Return (x, y) of the center of cell containing provided text 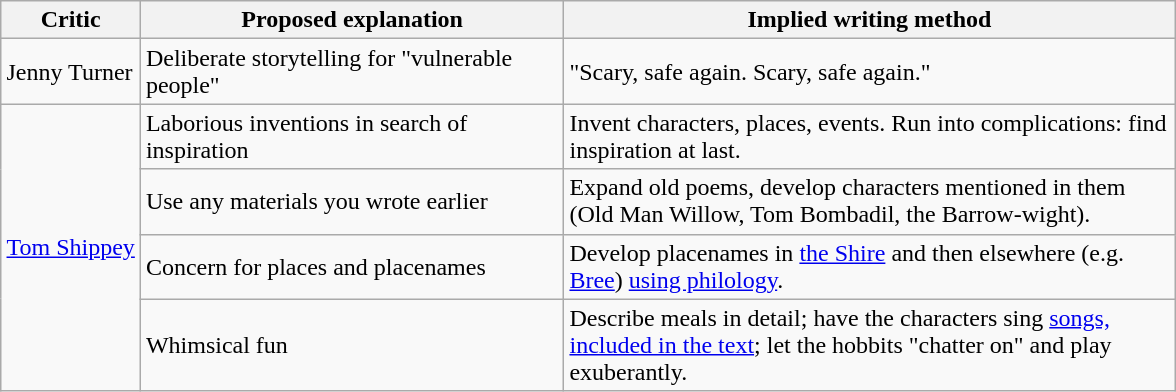
Laborious inventions in search of inspiration (352, 136)
"Scary, safe again. Scary, safe again." (870, 72)
Critic (70, 20)
Whimsical fun (352, 345)
Expand old poems, develop characters mentioned in them (Old Man Willow, Tom Bombadil, the Barrow-wight). (870, 202)
Concern for places and placenames (352, 266)
Proposed explanation (352, 20)
Invent characters, places, events. Run into complications: find inspiration at last. (870, 136)
Describe meals in detail; have the characters sing songs, included in the text; let the hobbits "chatter on" and play exuberantly. (870, 345)
Use any materials you wrote earlier (352, 202)
Implied writing method (870, 20)
Tom Shippey (70, 248)
Develop placenames in the Shire and then elsewhere (e.g. Bree) using philology. (870, 266)
Deliberate storytelling for "vulnerable people" (352, 72)
Jenny Turner (70, 72)
